For the text-containing cell, return its midpoint in [x, y] coordinate format. 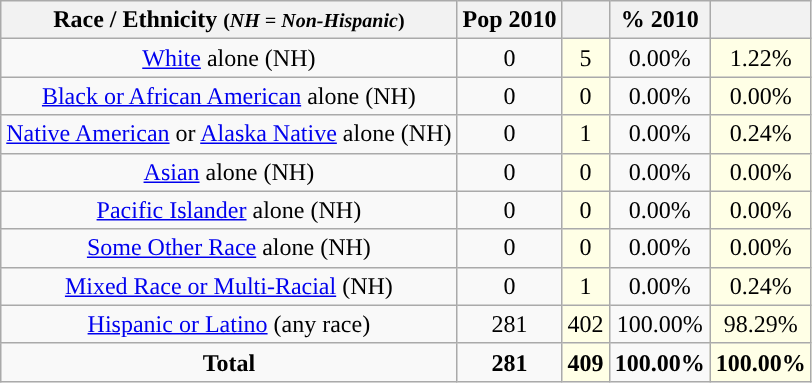
Pop 2010 [510, 20]
Total [229, 362]
409 [586, 362]
Hispanic or Latino (any race) [229, 324]
402 [586, 324]
% 2010 [660, 20]
5 [586, 58]
White alone (NH) [229, 58]
Some Other Race alone (NH) [229, 248]
98.29% [760, 324]
Race / Ethnicity (NH = Non-Hispanic) [229, 20]
Mixed Race or Multi-Racial (NH) [229, 286]
Black or African American alone (NH) [229, 96]
Native American or Alaska Native alone (NH) [229, 134]
Pacific Islander alone (NH) [229, 210]
1.22% [760, 58]
Asian alone (NH) [229, 172]
